Identify which cell holds the provided text, then report its [X, Y] central coordinate. 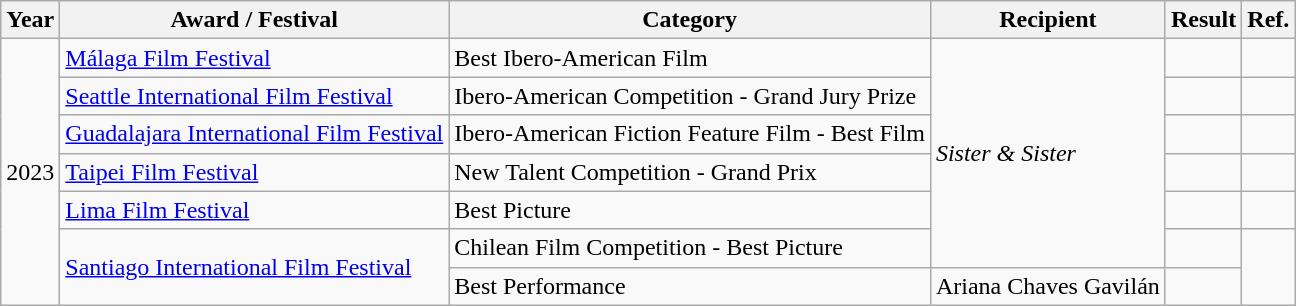
Result [1203, 20]
Ariana Chaves Gavilán [1048, 286]
Best Picture [690, 210]
Year [30, 20]
Award / Festival [254, 20]
Santiago International Film Festival [254, 267]
Ibero-American Fiction Feature Film - Best Film [690, 134]
Ibero-American Competition - Grand Jury Prize [690, 96]
Lima Film Festival [254, 210]
Best Performance [690, 286]
Best Ibero-American Film [690, 58]
Taipei Film Festival [254, 172]
Seattle International Film Festival [254, 96]
Sister & Sister [1048, 153]
Chilean Film Competition - Best Picture [690, 248]
Ref. [1268, 20]
Guadalajara International Film Festival [254, 134]
New Talent Competition - Grand Prix [690, 172]
Category [690, 20]
Málaga Film Festival [254, 58]
Recipient [1048, 20]
2023 [30, 172]
